Detect which cell encompasses the target text, then output its [x, y] center coordinate. 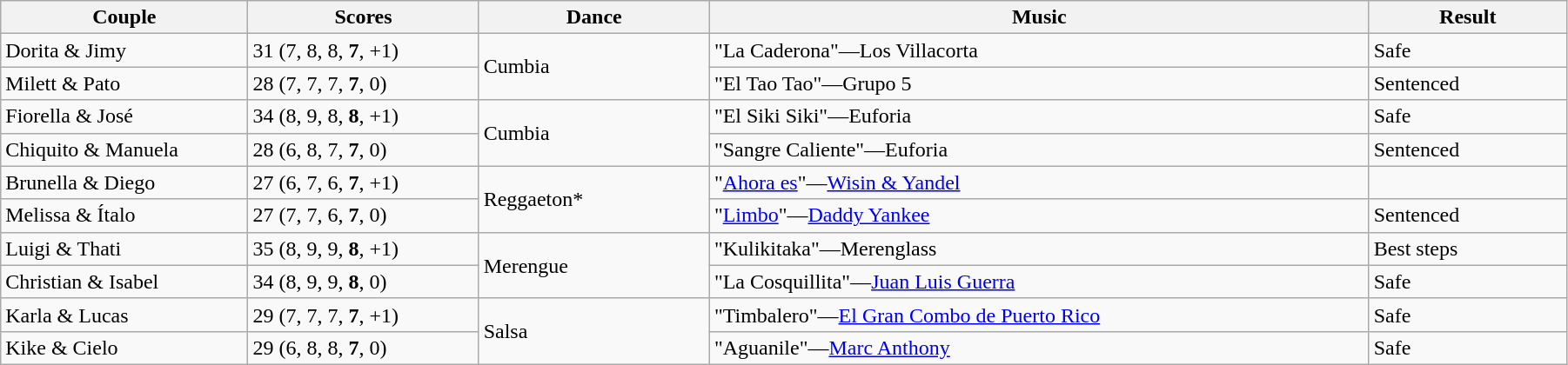
Music [1039, 17]
Kike & Cielo [124, 348]
"Limbo"—Daddy Yankee [1039, 216]
"La Caderona"—Los Villacorta [1039, 50]
"Aguanile"—Marc Anthony [1039, 348]
Karla & Lucas [124, 315]
"El Siki Siki"—Euforia [1039, 116]
Couple [124, 17]
29 (7, 7, 7, 7, +1) [364, 315]
"Ahora es"—Wisin & Yandel [1039, 182]
"Sangre Caliente"—Euforia [1039, 149]
Best steps [1467, 249]
Chiquito & Manuela [124, 149]
Dorita & Jimy [124, 50]
Result [1467, 17]
27 (6, 7, 6, 7, +1) [364, 182]
34 (8, 9, 9, 8, 0) [364, 282]
29 (6, 8, 8, 7, 0) [364, 348]
Fiorella & José [124, 116]
Brunella & Diego [124, 182]
"Kulikitaka"—Merenglass [1039, 249]
"Timbalero"—El Gran Combo de Puerto Rico [1039, 315]
Luigi & Thati [124, 249]
Reggaeton* [593, 199]
31 (7, 8, 8, 7, +1) [364, 50]
Dance [593, 17]
Christian & Isabel [124, 282]
Salsa [593, 331]
28 (6, 8, 7, 7, 0) [364, 149]
"El Tao Tao"—Grupo 5 [1039, 83]
34 (8, 9, 8, 8, +1) [364, 116]
Milett & Pato [124, 83]
28 (7, 7, 7, 7, 0) [364, 83]
Melissa & Ítalo [124, 216]
"La Cosquillita"—Juan Luis Guerra [1039, 282]
27 (7, 7, 6, 7, 0) [364, 216]
Merengue [593, 265]
35 (8, 9, 9, 8, +1) [364, 249]
Scores [364, 17]
